Provide the (X, Y) coordinate of the cell's center where the given text is located.  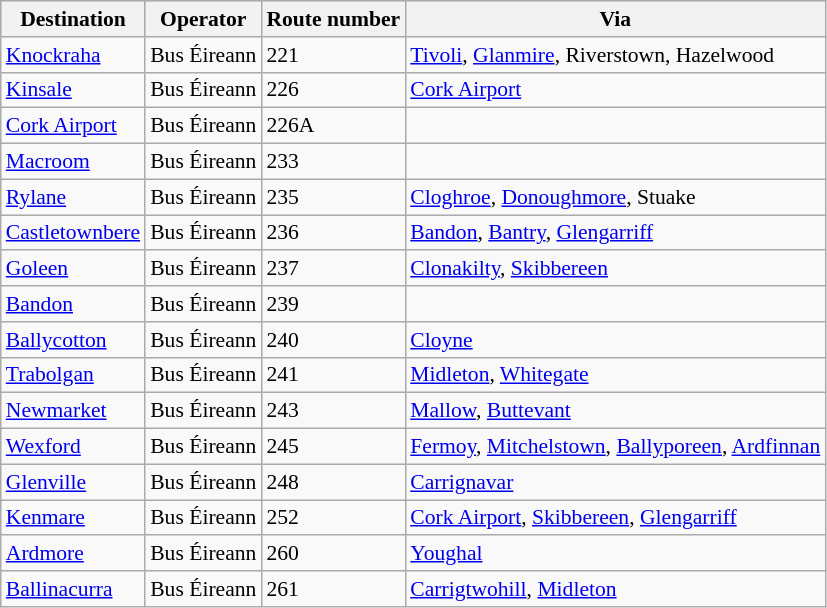
Operator (203, 19)
Goleen (73, 269)
Newmarket (73, 411)
252 (333, 518)
Ballinacurra (73, 589)
Cloyne (615, 340)
Ballycotton (73, 340)
Kinsale (73, 90)
Fermoy, Mitchelstown, Ballyporeen, Ardfinnan (615, 447)
Castletownbere (73, 233)
243 (333, 411)
Glenville (73, 482)
221 (333, 55)
Midleton, Whitegate (615, 375)
237 (333, 269)
248 (333, 482)
Destination (73, 19)
Macroom (73, 162)
233 (333, 162)
Carrigtwohill, Midleton (615, 589)
261 (333, 589)
Carrignavar (615, 482)
239 (333, 304)
Cloghroe, Donoughmore, Stuake (615, 197)
Route number (333, 19)
245 (333, 447)
226A (333, 126)
Clonakilty, Skibbereen (615, 269)
Bandon, Bantry, Glengarriff (615, 233)
Via (615, 19)
236 (333, 233)
260 (333, 554)
240 (333, 340)
235 (333, 197)
Bandon (73, 304)
Cork Airport, Skibbereen, Glengarriff (615, 518)
241 (333, 375)
Youghal (615, 554)
Knockraha (73, 55)
Tivoli, Glanmire, Riverstown, Hazelwood (615, 55)
Rylane (73, 197)
Ardmore (73, 554)
Mallow, Buttevant (615, 411)
Wexford (73, 447)
226 (333, 90)
Trabolgan (73, 375)
Kenmare (73, 518)
